From the cell containing the given text, extract its center point as (X, Y) coordinate. 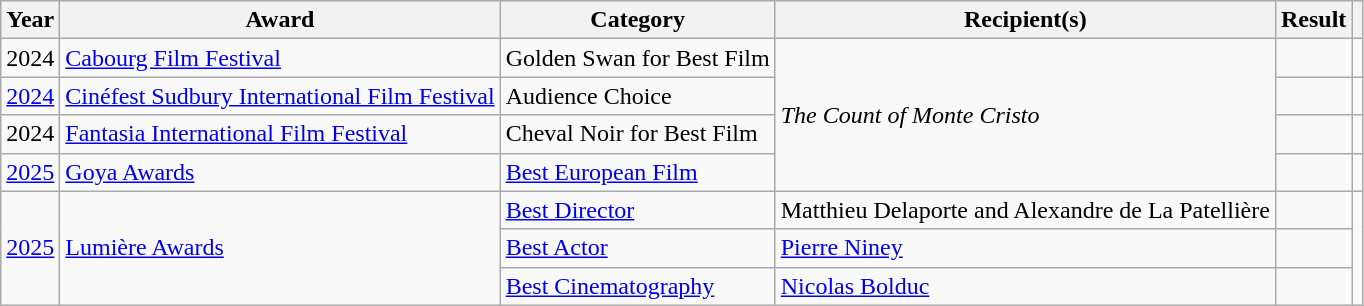
Result (1313, 20)
Year (30, 20)
Pierre Niney (1025, 248)
Award (280, 20)
Cinéfest Sudbury International Film Festival (280, 96)
Matthieu Delaporte and Alexandre de La Patellière (1025, 210)
Audience Choice (638, 96)
Best Actor (638, 248)
The Count of Monte Cristo (1025, 115)
Lumière Awards (280, 248)
Recipient(s) (1025, 20)
Best European Film (638, 172)
Nicolas Bolduc (1025, 286)
Fantasia International Film Festival (280, 134)
Best Cinematography (638, 286)
Category (638, 20)
Goya Awards (280, 172)
Best Director (638, 210)
Cabourg Film Festival (280, 58)
Cheval Noir for Best Film (638, 134)
Golden Swan for Best Film (638, 58)
